Determine the [x, y] coordinate at the center of the cell enclosing the given text.  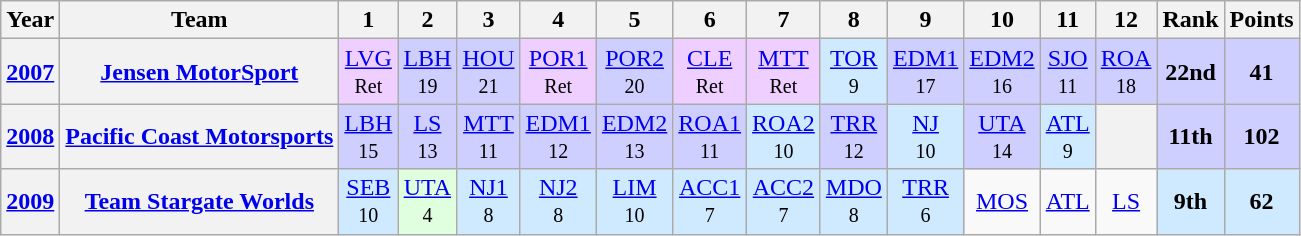
ATL9 [1068, 136]
8 [854, 20]
LIM10 [634, 202]
POR1Ret [558, 72]
9th [1190, 202]
EDM112 [558, 136]
ROA210 [784, 136]
NJ28 [558, 202]
11 [1068, 20]
MDO8 [854, 202]
2009 [30, 202]
Team Stargate Worlds [200, 202]
TOR9 [854, 72]
TRR12 [854, 136]
ACC17 [710, 202]
5 [634, 20]
2 [428, 20]
Rank [1190, 20]
EDM213 [634, 136]
UTA14 [1002, 136]
12 [1126, 20]
POR220 [634, 72]
Year [30, 20]
3 [488, 20]
EDM117 [925, 72]
SEB10 [368, 202]
NJ10 [925, 136]
2008 [30, 136]
22nd [1190, 72]
ACC27 [784, 202]
HOU21 [488, 72]
MTT11 [488, 136]
LS13 [428, 136]
SJO11 [1068, 72]
1 [368, 20]
2007 [30, 72]
MTTRet [784, 72]
ATL [1068, 202]
Points [1262, 20]
LBH15 [368, 136]
Pacific Coast Motorsports [200, 136]
ROA18 [1126, 72]
11th [1190, 136]
7 [784, 20]
EDM216 [1002, 72]
62 [1262, 202]
NJ18 [488, 202]
MOS [1002, 202]
Team [200, 20]
4 [558, 20]
UTA4 [428, 202]
Jensen MotorSport [200, 72]
102 [1262, 136]
CLERet [710, 72]
ROA111 [710, 136]
41 [1262, 72]
LS [1126, 202]
LBH19 [428, 72]
9 [925, 20]
LVGRet [368, 72]
TRR6 [925, 202]
6 [710, 20]
10 [1002, 20]
